Search for the cell housing the specified text and yield its [X, Y] center coordinate. 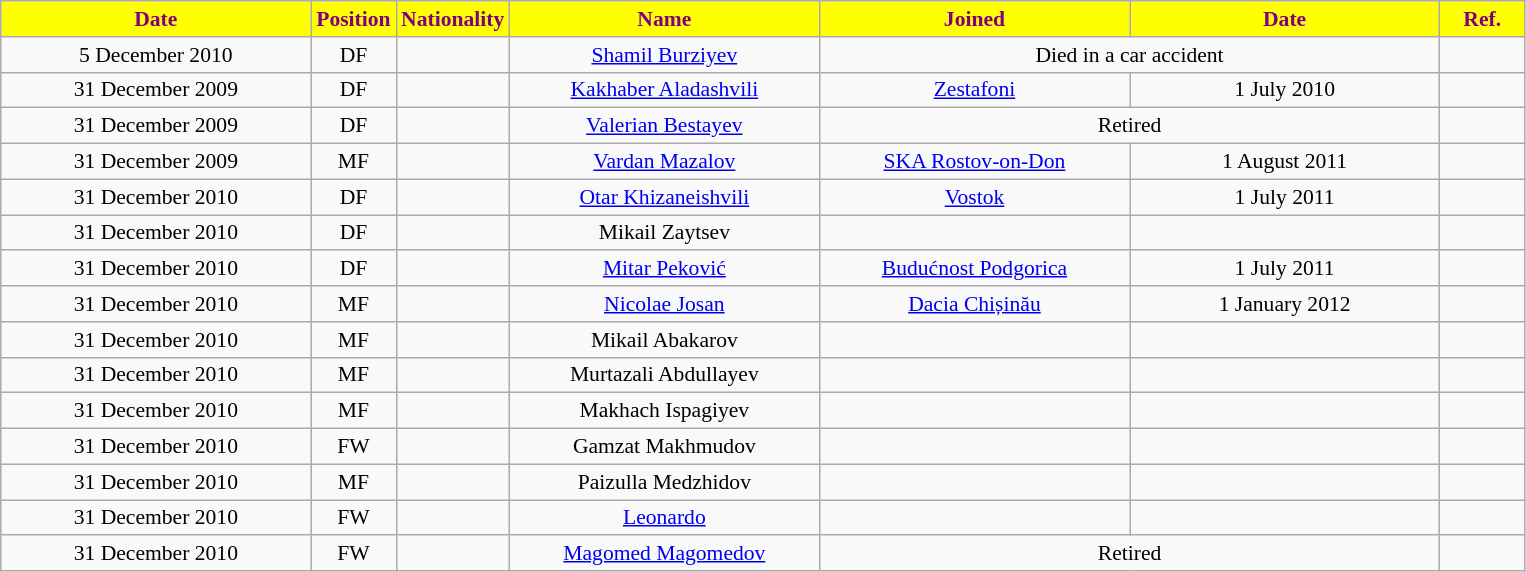
Budućnost Podgorica [974, 269]
1 July 2010 [1285, 90]
Zestafoni [974, 90]
Mikail Abakarov [664, 340]
1 August 2011 [1285, 162]
Mikail Zaytsev [664, 233]
Kakhaber Aladashvili [664, 90]
Leonardo [664, 518]
Name [664, 19]
Position [354, 19]
Vostok [974, 197]
5 December 2010 [156, 55]
Makhach Ispagiyev [664, 411]
Magomed Magomedov [664, 554]
Died in a car accident [1129, 55]
Dacia Chișinău [974, 304]
Nicolae Josan [664, 304]
Otar Khizaneishvili [664, 197]
Murtazali Abdullayev [664, 375]
Joined [974, 19]
Nationality [452, 19]
Vardan Mazalov [664, 162]
Valerian Bestayev [664, 126]
1 January 2012 [1285, 304]
Mitar Peković [664, 269]
Shamil Burziyev [664, 55]
SKA Rostov-on-Don [974, 162]
Gamzat Makhmudov [664, 447]
Ref. [1482, 19]
Paizulla Medzhidov [664, 482]
